Search for the cell housing the specified text and yield its [X, Y] center coordinate. 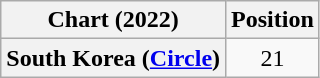
Chart (2022) [114, 20]
21 [273, 58]
Position [273, 20]
South Korea (Circle) [114, 58]
